Provide the (X, Y) coordinate of the cell's center where the given text is located.  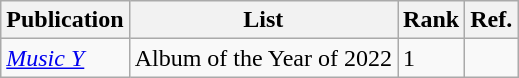
Album of the Year of 2022 (263, 58)
Rank (432, 20)
Publication (65, 20)
Ref. (492, 20)
Music Y (65, 58)
1 (432, 58)
List (263, 20)
